Find where the given text appears and provide that cell's center as (X, Y) coordinate. 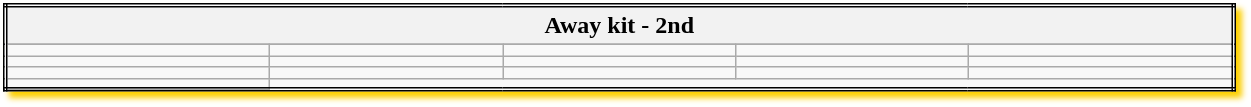
Away kit - 2nd (619, 25)
